Capture the cell that displays the provided text and extract its (x, y) central coordinate. 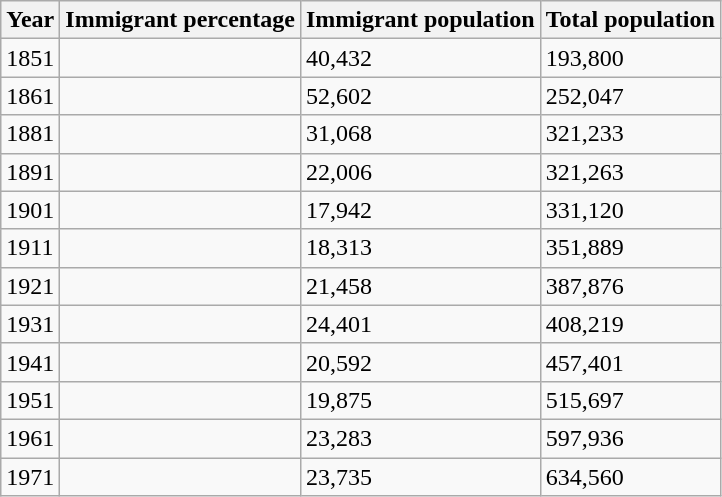
18,313 (420, 248)
Immigrant population (420, 20)
23,735 (420, 477)
23,283 (420, 438)
Year (30, 20)
19,875 (420, 400)
457,401 (630, 362)
1961 (30, 438)
387,876 (630, 286)
31,068 (420, 134)
351,889 (630, 248)
20,592 (420, 362)
Total population (630, 20)
1851 (30, 58)
Immigrant percentage (180, 20)
515,697 (630, 400)
17,942 (420, 210)
21,458 (420, 286)
24,401 (420, 324)
252,047 (630, 96)
1891 (30, 172)
331,120 (630, 210)
1921 (30, 286)
1901 (30, 210)
597,936 (630, 438)
1951 (30, 400)
1971 (30, 477)
321,233 (630, 134)
1861 (30, 96)
408,219 (630, 324)
1881 (30, 134)
321,263 (630, 172)
193,800 (630, 58)
1911 (30, 248)
1941 (30, 362)
22,006 (420, 172)
634,560 (630, 477)
40,432 (420, 58)
1931 (30, 324)
52,602 (420, 96)
